Detect which cell encompasses the target text, then output its [x, y] center coordinate. 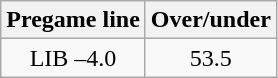
LIB –4.0 [74, 58]
Over/under [210, 20]
Pregame line [74, 20]
53.5 [210, 58]
